For the text-containing cell, return its midpoint in [x, y] coordinate format. 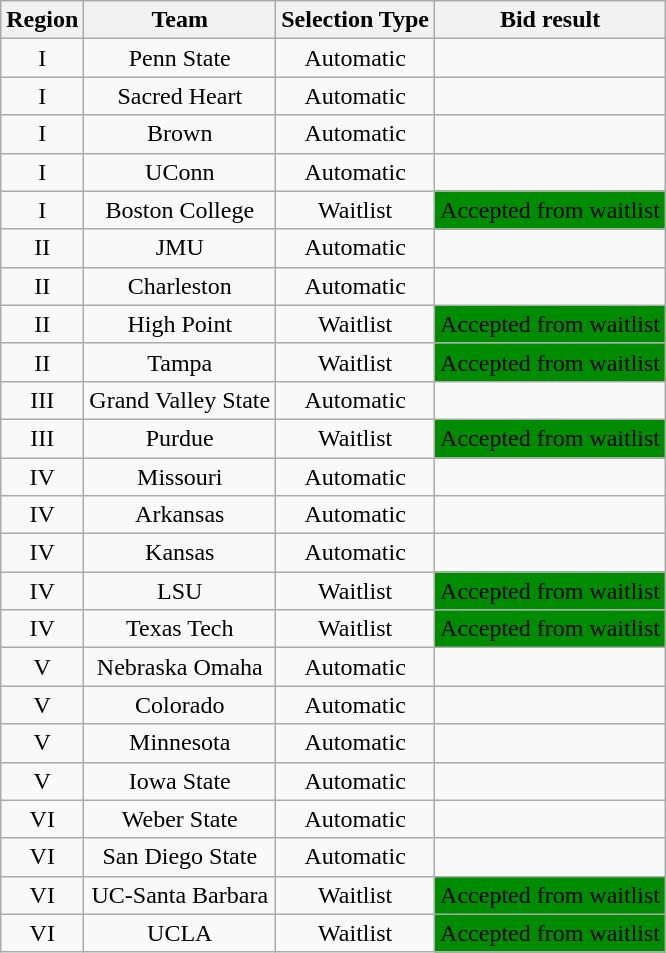
Boston College [180, 210]
Brown [180, 134]
UC-Santa Barbara [180, 895]
Sacred Heart [180, 96]
Weber State [180, 819]
UCLA [180, 933]
Texas Tech [180, 629]
UConn [180, 172]
Colorado [180, 705]
Minnesota [180, 743]
Missouri [180, 477]
Tampa [180, 362]
Arkansas [180, 515]
Penn State [180, 58]
Purdue [180, 438]
High Point [180, 324]
Kansas [180, 553]
Bid result [550, 20]
Selection Type [356, 20]
San Diego State [180, 857]
Charleston [180, 286]
JMU [180, 248]
Nebraska Omaha [180, 667]
Grand Valley State [180, 400]
Iowa State [180, 781]
Team [180, 20]
Region [42, 20]
LSU [180, 591]
